Provide the [x, y] coordinate of the cell's center where the given text is located.  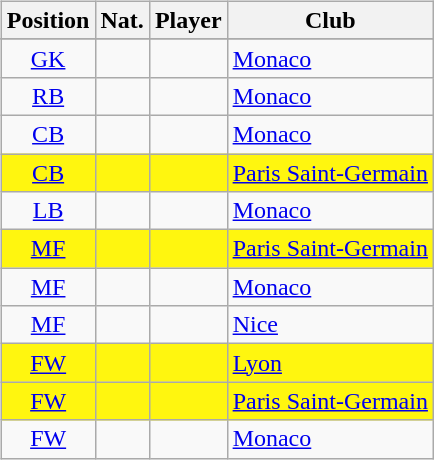
Nat. [122, 20]
RB [48, 96]
LB [48, 211]
Nice [330, 325]
Club [330, 20]
Position [48, 20]
GK [48, 58]
Player [188, 20]
Lyon [330, 363]
